Identify which cell holds the provided text, then report its [x, y] central coordinate. 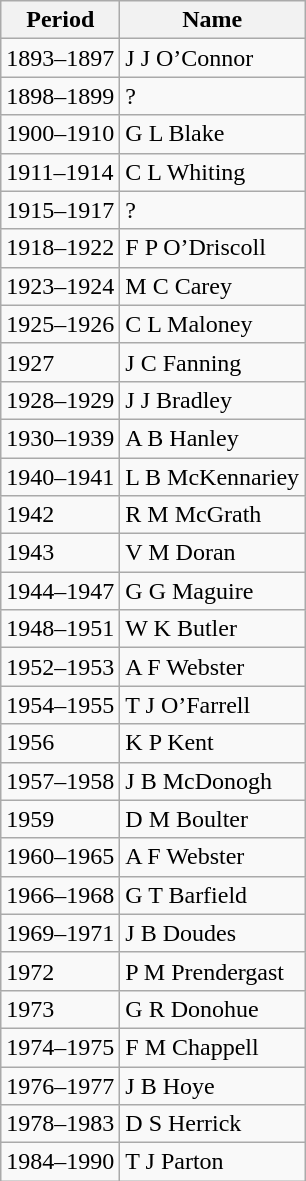
1954–1955 [60, 705]
1976–1977 [60, 1085]
1943 [60, 553]
1927 [60, 362]
Period [60, 20]
C L Whiting [212, 172]
1948–1951 [60, 629]
D S Herrick [212, 1124]
C L Maloney [212, 324]
G T Barfield [212, 895]
1969–1971 [60, 933]
1957–1958 [60, 781]
Name [212, 20]
1923–1924 [60, 286]
1900–1910 [60, 134]
T J Parton [212, 1162]
1911–1914 [60, 172]
1952–1953 [60, 667]
P M Prendergast [212, 971]
1915–1917 [60, 210]
G L Blake [212, 134]
1940–1941 [60, 477]
G R Donohue [212, 1009]
J J O’Connor [212, 58]
1984–1990 [60, 1162]
J B McDonogh [212, 781]
W K Butler [212, 629]
M C Carey [212, 286]
1930–1939 [60, 438]
1918–1922 [60, 248]
K P Kent [212, 743]
1942 [60, 515]
1959 [60, 819]
G G Maguire [212, 591]
1893–1897 [60, 58]
1973 [60, 1009]
1978–1983 [60, 1124]
1898–1899 [60, 96]
J C Fanning [212, 362]
L B McKennariey [212, 477]
1944–1947 [60, 591]
F P O’Driscoll [212, 248]
1966–1968 [60, 895]
A B Hanley [212, 438]
J J Bradley [212, 400]
1960–1965 [60, 857]
1956 [60, 743]
1928–1929 [60, 400]
1925–1926 [60, 324]
1972 [60, 971]
J B Doudes [212, 933]
J B Hoye [212, 1085]
V M Doran [212, 553]
F M Chappell [212, 1047]
R M McGrath [212, 515]
T J O’Farrell [212, 705]
D M Boulter [212, 819]
1974–1975 [60, 1047]
